Detect which cell encompasses the target text, then output its [X, Y] center coordinate. 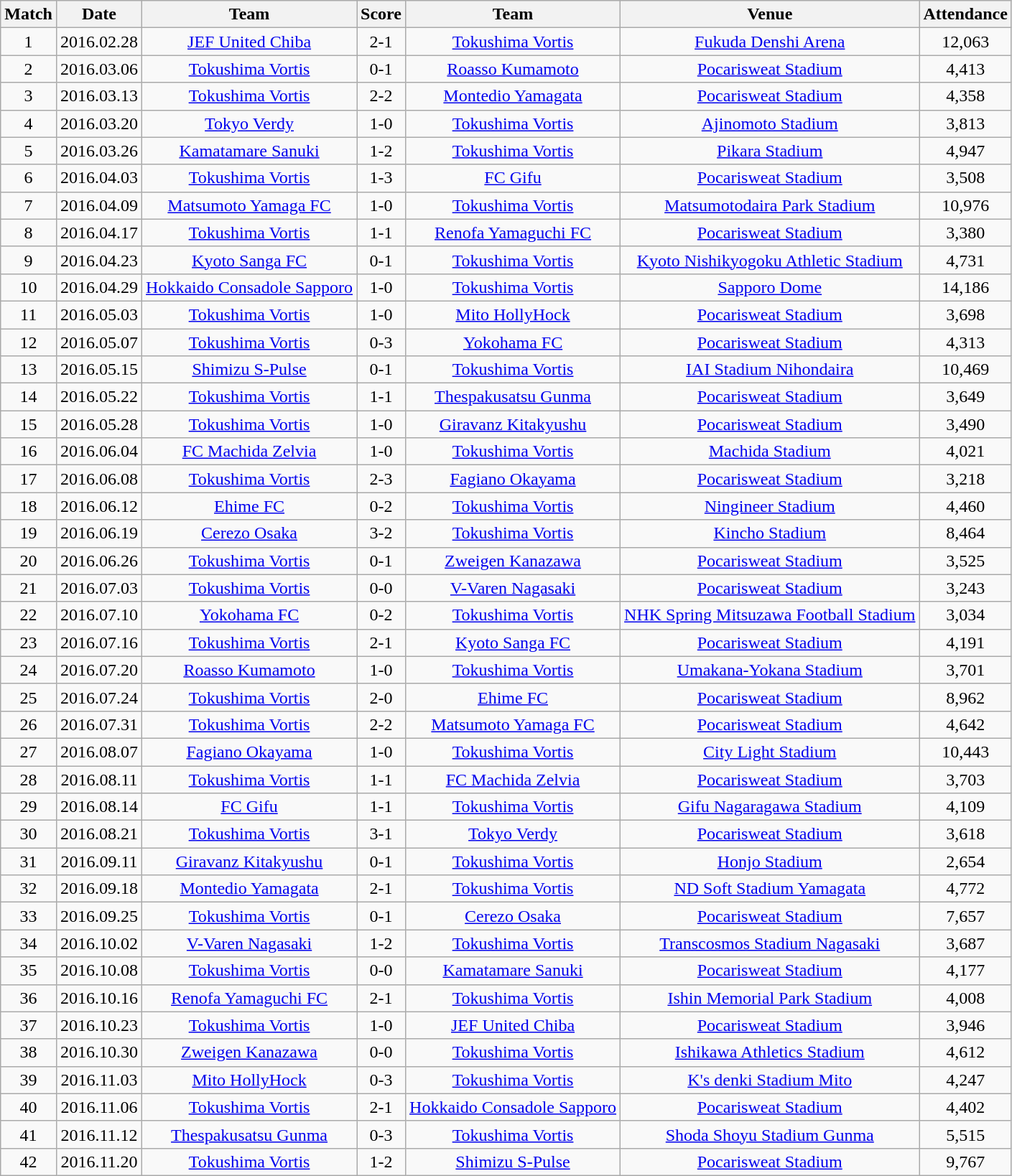
4,947 [965, 151]
9,767 [965, 1162]
2016.06.04 [99, 452]
4,772 [965, 889]
Ishikawa Athletics Stadium [770, 1053]
2016.07.24 [99, 697]
35 [29, 971]
2016.03.13 [99, 96]
24 [29, 670]
6 [29, 178]
Matsumotodaira Park Stadium [770, 205]
2016.11.12 [99, 1134]
4,413 [965, 69]
2016.10.16 [99, 998]
18 [29, 506]
Fukuda Denshi Arena [770, 42]
5,515 [965, 1134]
Ajinomoto Stadium [770, 123]
2016.09.18 [99, 889]
Pikara Stadium [770, 151]
4,177 [965, 971]
33 [29, 916]
2016.06.19 [99, 533]
3,813 [965, 123]
41 [29, 1134]
8,464 [965, 533]
3,649 [965, 397]
Gifu Nagaragawa Stadium [770, 807]
39 [29, 1080]
4,460 [965, 506]
4,402 [965, 1107]
29 [29, 807]
14 [29, 397]
2016.04.29 [99, 287]
2016.04.17 [99, 233]
ND Soft Stadium Yamagata [770, 889]
3,687 [965, 943]
10,469 [965, 370]
40 [29, 1107]
28 [29, 779]
2016.11.03 [99, 1080]
2016.07.03 [99, 588]
2016.05.07 [99, 342]
2016.03.06 [99, 69]
2016.08.14 [99, 807]
3-2 [381, 533]
2016.06.08 [99, 479]
23 [29, 643]
4,612 [965, 1053]
22 [29, 615]
19 [29, 533]
Date [99, 14]
2016.06.12 [99, 506]
2016.05.28 [99, 424]
3,490 [965, 424]
Score [381, 14]
3,380 [965, 233]
City Light Stadium [770, 752]
4,731 [965, 260]
2016.05.03 [99, 314]
20 [29, 561]
4,008 [965, 998]
Match [29, 14]
5 [29, 151]
2016.06.26 [99, 561]
2016.05.22 [99, 397]
2016.07.20 [99, 670]
Kincho Stadium [770, 533]
7,657 [965, 916]
1 [29, 42]
9 [29, 260]
2-0 [381, 697]
2016.08.21 [99, 834]
Transcosmos Stadium Nagasaki [770, 943]
3,703 [965, 779]
27 [29, 752]
25 [29, 697]
4,247 [965, 1080]
16 [29, 452]
4,021 [965, 452]
32 [29, 889]
2016.03.26 [99, 151]
3,508 [965, 178]
Shoda Shoyu Stadium Gunma [770, 1134]
12 [29, 342]
2016.11.06 [99, 1107]
2016.03.20 [99, 123]
3,243 [965, 588]
2-3 [381, 479]
12,063 [965, 42]
2016.04.23 [99, 260]
2016.09.25 [99, 916]
3,701 [965, 670]
14,186 [965, 287]
10,976 [965, 205]
2016.02.28 [99, 42]
4,358 [965, 96]
7 [29, 205]
2016.05.15 [99, 370]
4,642 [965, 724]
42 [29, 1162]
38 [29, 1053]
Sapporo Dome [770, 287]
10 [29, 287]
Honjo Stadium [770, 862]
37 [29, 1025]
2016.08.11 [99, 779]
2016.07.10 [99, 615]
K's denki Stadium Mito [770, 1080]
2016.04.03 [99, 178]
34 [29, 943]
17 [29, 479]
2016.09.11 [99, 862]
11 [29, 314]
2016.11.20 [99, 1162]
2016.07.31 [99, 724]
3,034 [965, 615]
3 [29, 96]
2016.04.09 [99, 205]
Ishin Memorial Park Stadium [770, 998]
2,654 [965, 862]
4,313 [965, 342]
3-1 [381, 834]
10,443 [965, 752]
3,946 [965, 1025]
2016.07.16 [99, 643]
3,698 [965, 314]
15 [29, 424]
26 [29, 724]
1-3 [381, 178]
4,191 [965, 643]
4 [29, 123]
Machida Stadium [770, 452]
Kyoto Nishikyogoku Athletic Stadium [770, 260]
8 [29, 233]
2016.10.23 [99, 1025]
Attendance [965, 14]
4,109 [965, 807]
IAI Stadium Nihondaira [770, 370]
2016.10.08 [99, 971]
8,962 [965, 697]
3,618 [965, 834]
13 [29, 370]
NHK Spring Mitsuzawa Football Stadium [770, 615]
2016.08.07 [99, 752]
Venue [770, 14]
21 [29, 588]
3,218 [965, 479]
2 [29, 69]
36 [29, 998]
Umakana-Yokana Stadium [770, 670]
2016.10.02 [99, 943]
30 [29, 834]
2016.10.30 [99, 1053]
3,525 [965, 561]
31 [29, 862]
Ningineer Stadium [770, 506]
